Pinpoint the cell where the given text exists, returning its [x, y] midpoint coordinate. 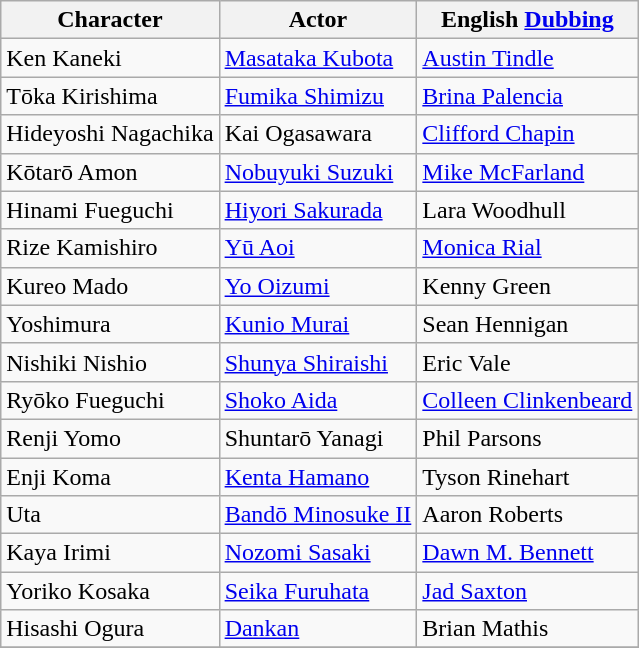
Renji Yomo [110, 438]
Nishiki Nishio [110, 362]
Kureo Mado [110, 286]
Shunya Shiraishi [318, 362]
Eric Vale [528, 362]
Hideyoshi Nagachika [110, 134]
Nobuyuki Suzuki [318, 172]
Sean Hennigan [528, 324]
Rize Kamishiro [110, 248]
Aaron Roberts [528, 515]
Clifford Chapin [528, 134]
Ryōko Fueguchi [110, 400]
Nozomi Sasaki [318, 553]
Yo Oizumi [318, 286]
Lara Woodhull [528, 210]
Yoriko Kosaka [110, 591]
Bandō Minosuke II [318, 515]
Actor [318, 20]
Tōka Kirishima [110, 96]
Dawn M. Bennett [528, 553]
Kōtarō Amon [110, 172]
Monica Rial [528, 248]
Dankan [318, 629]
Kaya Irimi [110, 553]
Masataka Kubota [318, 58]
Shoko Aida [318, 400]
Tyson Rinehart [528, 477]
Austin Tindle [528, 58]
Jad Saxton [528, 591]
Kai Ogasawara [318, 134]
Mike McFarland [528, 172]
Hiyori Sakurada [318, 210]
Hisashi Ogura [110, 629]
English Dubbing [528, 20]
Enji Koma [110, 477]
Kenta Hamano [318, 477]
Brian Mathis [528, 629]
Yū Aoi [318, 248]
Uta [110, 515]
Seika Furuhata [318, 591]
Colleen Clinkenbeard [528, 400]
Phil Parsons [528, 438]
Hinami Fueguchi [110, 210]
Kenny Green [528, 286]
Character [110, 20]
Fumika Shimizu [318, 96]
Ken Kaneki [110, 58]
Kunio Murai [318, 324]
Brina Palencia [528, 96]
Yoshimura [110, 324]
Shuntarō Yanagi [318, 438]
